Extract the [x, y] coordinate from the center of the cell holding the provided text.  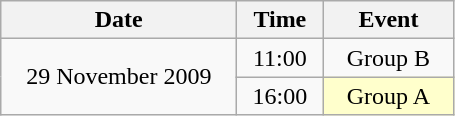
16:00 [280, 96]
Time [280, 20]
Group A [388, 96]
11:00 [280, 58]
Event [388, 20]
Date [119, 20]
29 November 2009 [119, 77]
Group B [388, 58]
